Output the (X, Y) coordinate of the center of the cell containing the given text.  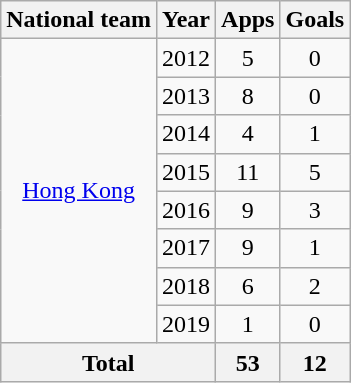
2014 (186, 134)
Goals (315, 20)
Total (108, 362)
11 (248, 172)
53 (248, 362)
Apps (248, 20)
3 (315, 210)
2015 (186, 172)
2019 (186, 324)
2 (315, 286)
12 (315, 362)
Hong Kong (79, 191)
2016 (186, 210)
2018 (186, 286)
Year (186, 20)
6 (248, 286)
2017 (186, 248)
4 (248, 134)
8 (248, 96)
National team (79, 20)
2013 (186, 96)
2012 (186, 58)
